Identify which cell holds the provided text, then report its [X, Y] central coordinate. 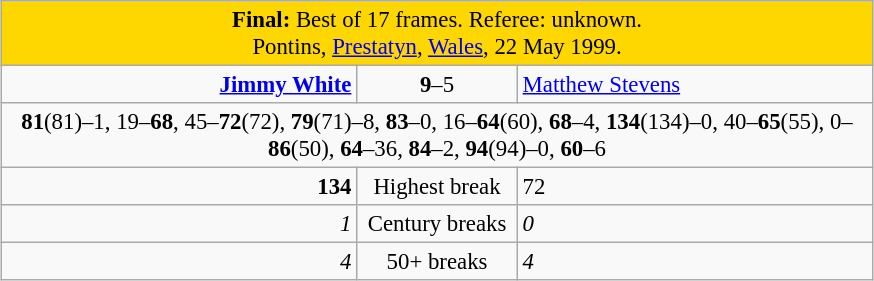
81(81)–1, 19–68, 45–72(72), 79(71)–8, 83–0, 16–64(60), 68–4, 134(134)–0, 40–65(55), 0–86(50), 64–36, 84–2, 94(94)–0, 60–6 [437, 136]
50+ breaks [438, 262]
Final: Best of 17 frames. Referee: unknown.Pontins, Prestatyn, Wales, 22 May 1999. [437, 34]
72 [695, 187]
Highest break [438, 187]
Century breaks [438, 224]
0 [695, 224]
134 [179, 187]
Jimmy White [179, 85]
9–5 [438, 85]
Matthew Stevens [695, 85]
1 [179, 224]
